Find where the given text appears and provide that cell's center as [x, y] coordinate. 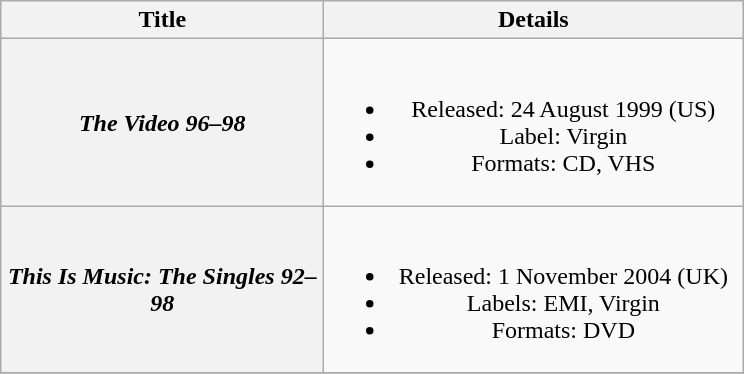
The Video 96–98 [162, 122]
This Is Music: The Singles 92–98 [162, 290]
Details [534, 20]
Title [162, 20]
Released: 24 August 1999 (US)Label: VirginFormats: CD, VHS [534, 122]
Released: 1 November 2004 (UK)Labels: EMI, VirginFormats: DVD [534, 290]
